For the text-containing cell, return its midpoint in (x, y) coordinate format. 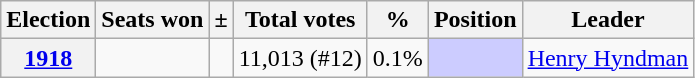
11,013 (#12) (300, 58)
Seats won (152, 20)
% (398, 20)
Total votes (300, 20)
0.1% (398, 58)
Position (475, 20)
± (221, 20)
Leader (608, 20)
1918 (48, 58)
Henry Hyndman (608, 58)
Election (48, 20)
